Provide the (X, Y) coordinate of the cell's center where the given text is located.  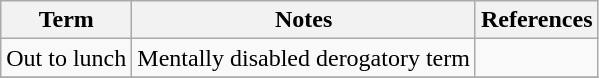
Out to lunch (66, 58)
References (536, 20)
Notes (304, 20)
Term (66, 20)
Mentally disabled derogatory term (304, 58)
